Output the (x, y) coordinate of the center of the cell containing the given text.  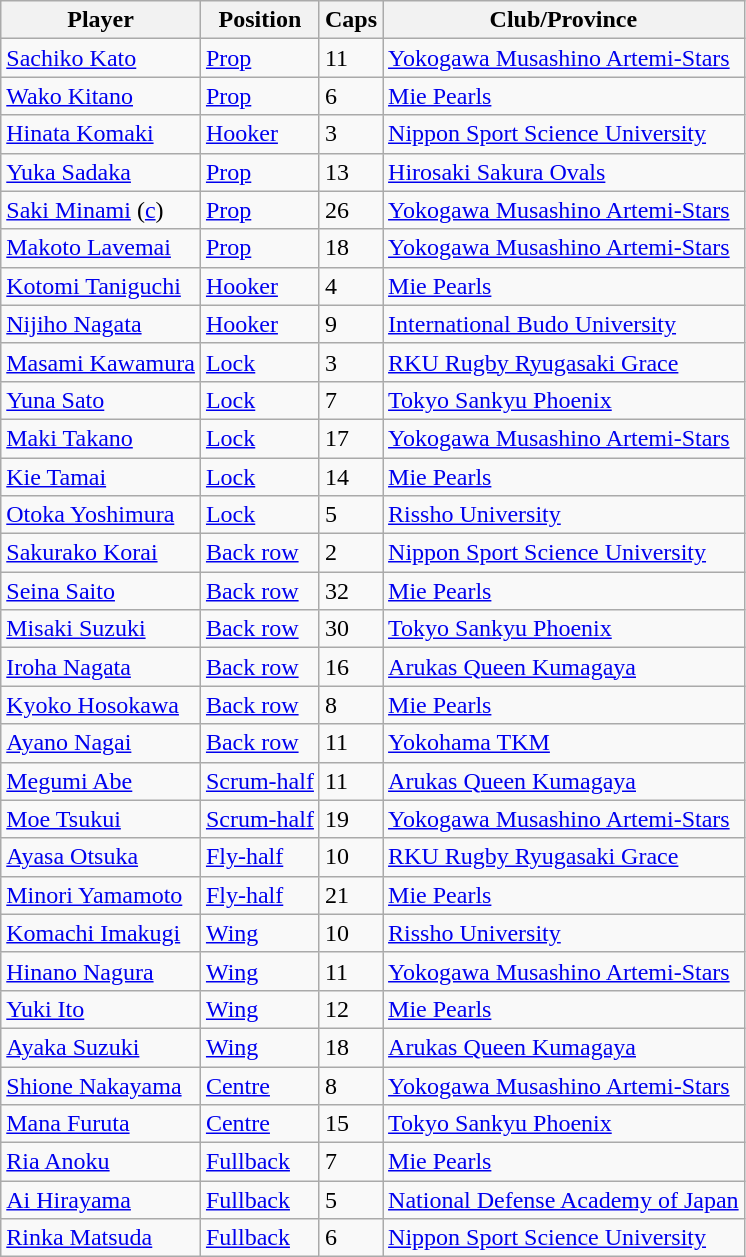
Wako Kitano (101, 96)
Megumi Abe (101, 781)
Yuki Ito (101, 1009)
Kie Tamai (101, 477)
Iroha Nagata (101, 667)
15 (350, 1124)
Hinano Nagura (101, 971)
Mana Furuta (101, 1124)
2 (350, 553)
Ayaka Suzuki (101, 1047)
Shione Nakayama (101, 1085)
International Budo University (564, 324)
Hinata Komaki (101, 134)
Ria Anoku (101, 1162)
Caps (350, 20)
Otoka Yoshimura (101, 515)
12 (350, 1009)
32 (350, 591)
Ai Hirayama (101, 1200)
30 (350, 629)
4 (350, 286)
Ayasa Otsuka (101, 857)
Rinka Matsuda (101, 1238)
Club/Province (564, 20)
Kyoko Hosokawa (101, 705)
Seina Saito (101, 591)
14 (350, 477)
Misaki Suzuki (101, 629)
Hirosaki Sakura Ovals (564, 172)
Maki Takano (101, 438)
Saki Minami (c) (101, 210)
Makoto Lavemai (101, 248)
Nijiho Nagata (101, 324)
Yuna Sato (101, 400)
Moe Tsukui (101, 819)
Minori Yamamoto (101, 895)
Position (260, 20)
26 (350, 210)
Sachiko Kato (101, 58)
17 (350, 438)
13 (350, 172)
Player (101, 20)
Yuka Sadaka (101, 172)
16 (350, 667)
Komachi Imakugi (101, 933)
19 (350, 819)
9 (350, 324)
Ayano Nagai (101, 743)
Kotomi Taniguchi (101, 286)
21 (350, 895)
Masami Kawamura (101, 362)
Yokohama TKM (564, 743)
Sakurako Korai (101, 553)
National Defense Academy of Japan (564, 1200)
